Search for the cell housing the specified text and yield its (X, Y) center coordinate. 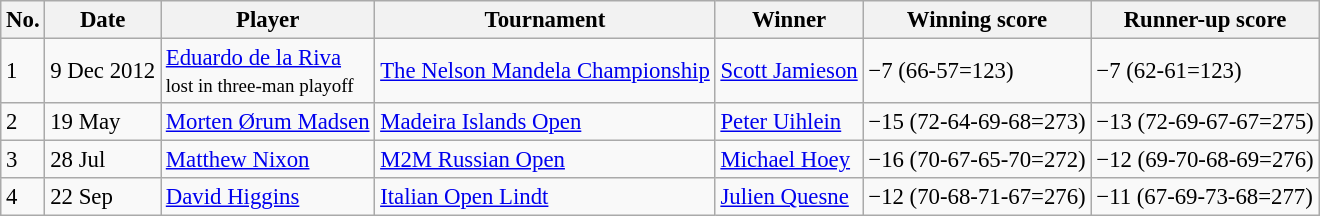
−11 (67-69-73-68=277) (1205, 197)
1 (23, 72)
Date (103, 20)
Tournament (545, 20)
−15 (72-64-69-68=273) (977, 122)
Eduardo de la Rivalost in three-man playoff (267, 72)
28 Jul (103, 160)
9 Dec 2012 (103, 72)
Morten Ørum Madsen (267, 122)
M2M Russian Open (545, 160)
Winner (789, 20)
22 Sep (103, 197)
Scott Jamieson (789, 72)
19 May (103, 122)
Italian Open Lindt (545, 197)
Matthew Nixon (267, 160)
Madeira Islands Open (545, 122)
Player (267, 20)
No. (23, 20)
−7 (62-61=123) (1205, 72)
2 (23, 122)
Peter Uihlein (789, 122)
Michael Hoey (789, 160)
4 (23, 197)
−13 (72-69-67-67=275) (1205, 122)
Winning score (977, 20)
3 (23, 160)
−12 (70-68-71-67=276) (977, 197)
The Nelson Mandela Championship (545, 72)
Julien Quesne (789, 197)
Runner-up score (1205, 20)
−12 (69-70-68-69=276) (1205, 160)
David Higgins (267, 197)
−7 (66-57=123) (977, 72)
−16 (70-67-65-70=272) (977, 160)
